Return (X, Y) of the center of cell containing provided text 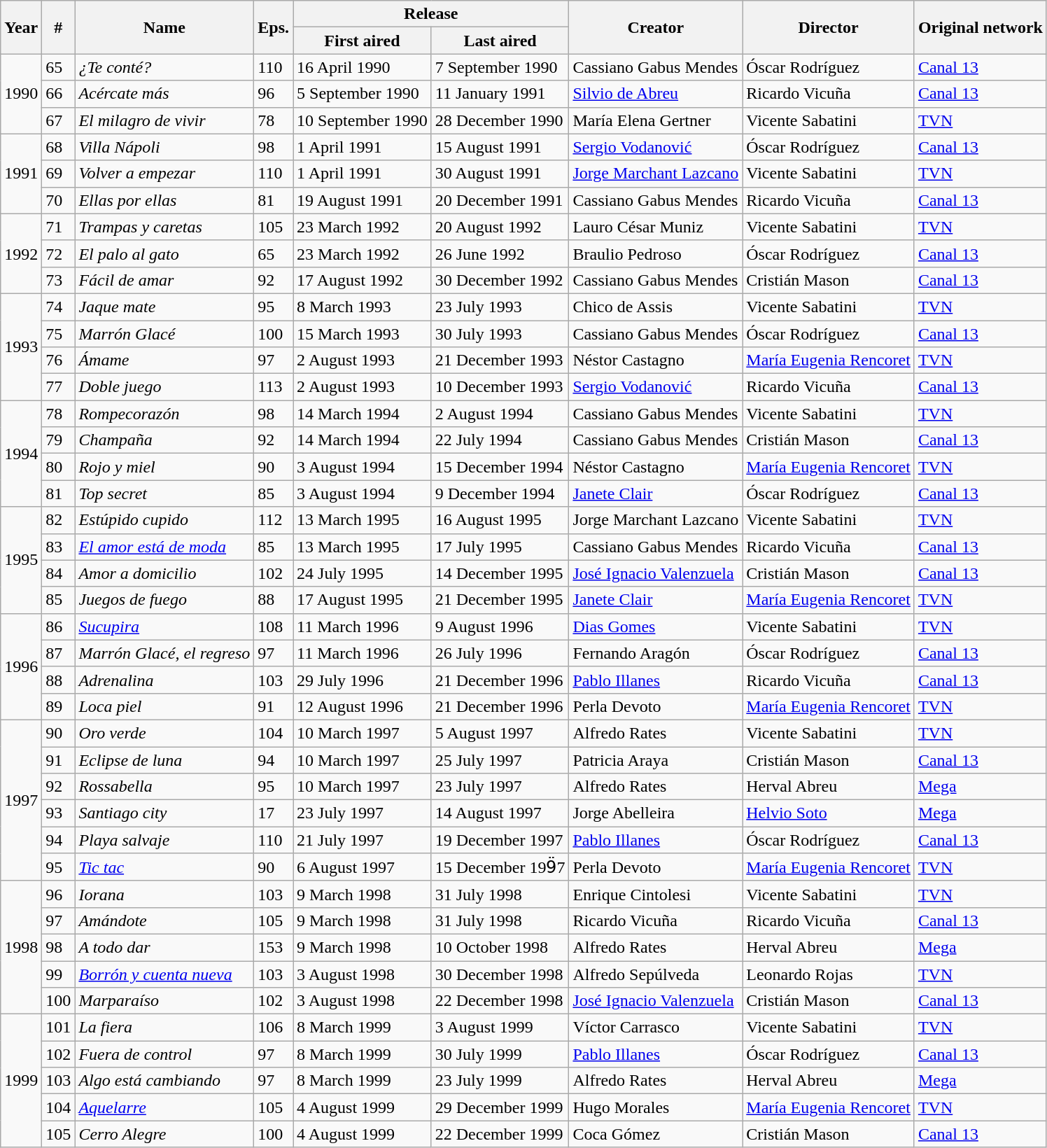
21 December 1993 (500, 360)
Borrón y cuenta nueva (164, 974)
30 July 1993 (500, 334)
71 (59, 227)
Acércate más (164, 94)
Fernando Aragón (656, 653)
30 December 1992 (500, 280)
La fiera (164, 1028)
66 (59, 94)
1991 (21, 174)
21 December 1995 (500, 600)
153 (274, 947)
Estúpido cupido (164, 520)
17 (274, 813)
Villa Nápoli (164, 147)
106 (274, 1028)
17 August 1992 (363, 280)
Rojo y miel (164, 467)
Original network (980, 27)
23 July 1993 (500, 307)
28 December 1990 (500, 120)
14 December 1995 (500, 573)
Last aired (500, 41)
Jorge Abelleira (656, 813)
Year (21, 27)
21 July 1997 (363, 840)
1992 (21, 253)
Name (164, 27)
22 December 1998 (500, 1001)
1998 (21, 947)
30 December 1998 (500, 974)
7 September 1990 (500, 67)
1994 (21, 454)
Patricia Araya (656, 759)
Aquelarre (164, 1107)
24 July 1995 (363, 573)
70 (59, 200)
75 (59, 334)
112 (274, 520)
79 (59, 440)
Dias Gomes (656, 626)
El milagro de vivir (164, 120)
Ámame (164, 360)
Ellas por ellas (164, 200)
10 December 1993 (500, 387)
9 December 1994 (500, 493)
68 (59, 147)
A todo dar (164, 947)
Release (431, 14)
Director (829, 27)
14 August 1997 (500, 813)
¿Te conté? (164, 67)
Iorana (164, 894)
Víctor Carrasco (656, 1028)
16 April 1990 (363, 67)
15 December 1994 (500, 467)
69 (59, 174)
1995 (21, 560)
Silvio de Abreu (656, 94)
73 (59, 280)
82 (59, 520)
5 September 1990 (363, 94)
9 August 1996 (500, 626)
76 (59, 360)
1993 (21, 346)
Santiago city (164, 813)
# (59, 27)
Doble juego (164, 387)
Marrón Glacé (164, 334)
Cerro Alegre (164, 1134)
Helvio Soto (829, 813)
Champaña (164, 440)
17 August 1995 (363, 600)
Eclipse de luna (164, 759)
Jaque mate (164, 307)
25 July 1997 (500, 759)
El amor está de moda (164, 547)
María Elena Gertner (656, 120)
93 (59, 813)
19 August 1991 (363, 200)
29 July 1996 (363, 680)
1990 (21, 94)
1999 (21, 1081)
Sucupira (164, 626)
Algo está cambiando (164, 1081)
Hugo Morales (656, 1107)
74 (59, 307)
Juegos de fuego (164, 600)
15 December 199̈7 (500, 867)
101 (59, 1028)
80 (59, 467)
86 (59, 626)
Trampas y caretas (164, 227)
Fuera de control (164, 1054)
29 December 1999 (500, 1107)
83 (59, 547)
Coca Gómez (656, 1134)
26 June 1992 (500, 253)
12 August 1996 (363, 706)
113 (274, 387)
Fácil de amar (164, 280)
5 August 1997 (500, 733)
20 December 1991 (500, 200)
108 (274, 626)
Marparaíso (164, 1001)
Amor a domicilio (164, 573)
72 (59, 253)
Eps. (274, 27)
10 October 1998 (500, 947)
17 July 1995 (500, 547)
11 January 1991 (500, 94)
Rompecorazón (164, 414)
30 August 1991 (500, 174)
87 (59, 653)
1996 (21, 666)
Tic tac (164, 867)
Enrique Cintolesi (656, 894)
22 December 1999 (500, 1134)
Loca piel (164, 706)
Creator (656, 27)
10 September 1990 (363, 120)
19 December 1997 (500, 840)
30 July 1999 (500, 1054)
Alfredo Sepúlveda (656, 974)
Adrenalina (164, 680)
Volver a empezar (164, 174)
Oro verde (164, 733)
22 July 1994 (500, 440)
15 August 1991 (500, 147)
Braulio Pedroso (656, 253)
Amándote (164, 920)
3 August 1999 (500, 1028)
Playa salvaje (164, 840)
26 July 1996 (500, 653)
Chico de Assis (656, 307)
2 August 1994 (500, 414)
99 (59, 974)
77 (59, 387)
89 (59, 706)
16 August 1995 (500, 520)
Lauro César Muniz (656, 227)
Top secret (164, 493)
67 (59, 120)
6 August 1997 (363, 867)
1997 (21, 800)
8 March 1993 (363, 307)
15 March 1993 (363, 334)
23 July 1999 (500, 1081)
Rossabella (164, 787)
84 (59, 573)
El palo al gato (164, 253)
Leonardo Rojas (829, 974)
Marrón Glacé, el regreso (164, 653)
First aired (363, 41)
20 August 1992 (500, 227)
